Locate the cell with the specified text and output its (X, Y) center coordinate. 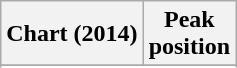
Chart (2014) (72, 34)
Peakposition (189, 34)
